From the cell containing the given text, extract its center point as [x, y] coordinate. 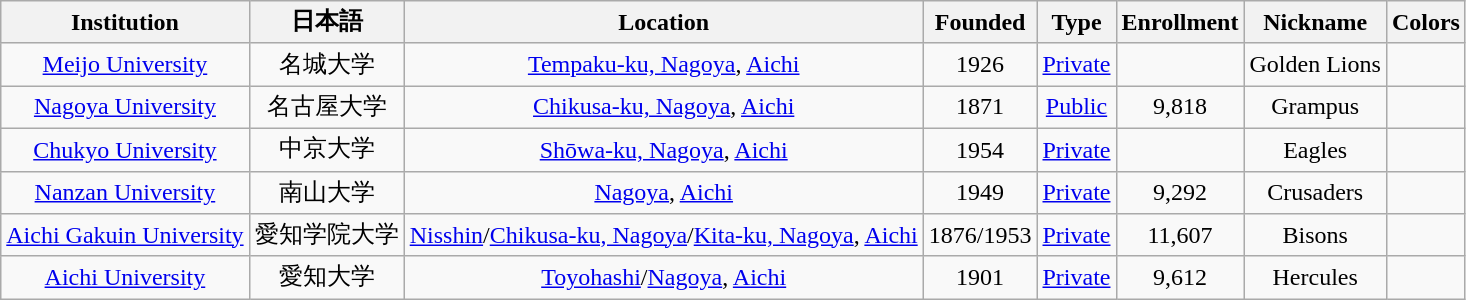
名城大学 [326, 64]
Aichi Gakuin University [125, 236]
9,612 [1180, 278]
Grampus [1315, 108]
Type [1076, 22]
Crusaders [1315, 192]
1901 [980, 278]
1876/1953 [980, 236]
Institution [125, 22]
Colors [1426, 22]
Nagoya University [125, 108]
愛知大学 [326, 278]
Public [1076, 108]
Nanzan University [125, 192]
Founded [980, 22]
11,607 [1180, 236]
Eagles [1315, 150]
Nisshin/Chikusa-ku, Nagoya/Kita-ku, Nagoya, Aichi [664, 236]
9,818 [1180, 108]
Chikusa-ku, Nagoya, Aichi [664, 108]
Shōwa-ku, Nagoya, Aichi [664, 150]
Enrollment [1180, 22]
1954 [980, 150]
Location [664, 22]
Chukyo University [125, 150]
日本語 [326, 22]
名古屋大学 [326, 108]
1926 [980, 64]
Nickname [1315, 22]
Hercules [1315, 278]
Toyohashi/Nagoya, Aichi [664, 278]
Golden Lions [1315, 64]
南山大学 [326, 192]
Nagoya, Aichi [664, 192]
1871 [980, 108]
Aichi University [125, 278]
Tempaku-ku, Nagoya, Aichi [664, 64]
Meijo University [125, 64]
9,292 [1180, 192]
Bisons [1315, 236]
1949 [980, 192]
愛知学院大学 [326, 236]
中京大学 [326, 150]
